Extract the [X, Y] coordinate from the center of the cell holding the provided text.  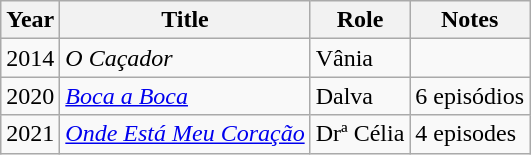
2014 [30, 58]
4 episodes [470, 134]
Year [30, 20]
Dalva [360, 96]
Drª Célia [360, 134]
Onde Está Meu Coração [185, 134]
O Caçador [185, 58]
Vânia [360, 58]
Title [185, 20]
Role [360, 20]
Boca a Boca [185, 96]
Notes [470, 20]
2021 [30, 134]
6 episódios [470, 96]
2020 [30, 96]
